Extract the (X, Y) coordinate from the center of the cell holding the provided text.  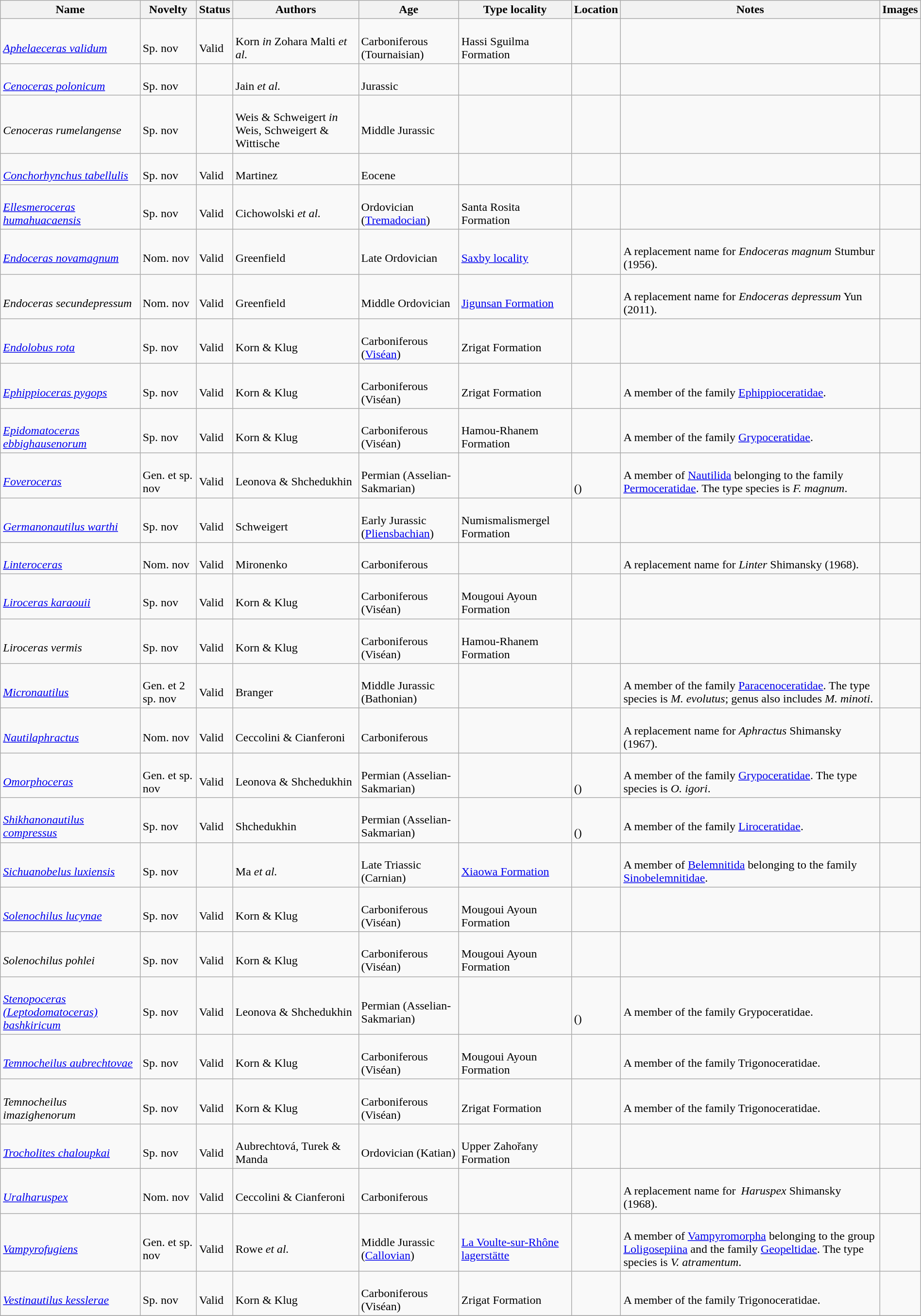
Omorphoceras (70, 775)
Linteroceras (70, 559)
Endoceras novamagnum (70, 252)
Authors (295, 10)
Eocene (409, 169)
Foveroceras (70, 475)
Stenopoceras (Leptodomatoceras) bashkiricum (70, 1006)
Numismalismergel Formation (515, 520)
Sichuanobelus luxiensis (70, 865)
Germanonautilus warthi (70, 520)
Aubrechtová, Turek & Manda (295, 1146)
Carboniferous (Tournaisian) (409, 41)
Conchorhynchus tabellulis (70, 169)
Age (409, 10)
Cichowolski et al. (295, 207)
Shikhanonautilus compressus (70, 820)
A member of Belemnitida belonging to the family Sinobelemnitidae. (750, 865)
Gen. et 2 sp. nov (168, 686)
A member of the family Paracenoceratidae. The type species is M. evolutus; genus also includes M. minoti. (750, 686)
Images (900, 10)
A replacement name for Endoceras depressum Yun (2011). (750, 296)
Middle Jurassic (Callovian) (409, 1243)
Notes (750, 10)
A member of the family Liroceratidae. (750, 820)
Mironenko (295, 559)
Ellesmeroceras humahuacaensis (70, 207)
Jigunsan Formation (515, 296)
Rowe et al. (295, 1243)
A member of the family Ephippioceratidae. (750, 386)
Ordovician (Tremadocian) (409, 207)
Uralharuspex (70, 1191)
Type locality (515, 10)
A replacement name for Endoceras magnum Stumbur (1956). (750, 252)
Ma et al. (295, 865)
Temnocheilus aubrechtovae (70, 1057)
Schweigert (295, 520)
A replacement name for Linter Shimansky (1968). (750, 559)
Status (215, 10)
Cenoceras polonicum (70, 80)
Santa Rosita Formation (515, 207)
Korn in Zohara Malti et al. (295, 41)
Middle Jurassic (Bathonian) (409, 686)
Late Triassic (Carnian) (409, 865)
Hassi Sguilma Formation (515, 41)
A member of the family Grypoceratidae. The type species is O. igori. (750, 775)
A member of Nautilida belonging to the family Permoceratidae. The type species is F. magnum. (750, 475)
A replacement name for Haruspex Shimansky (1968). (750, 1191)
Trocholites chaloupkai (70, 1146)
Martinez (295, 169)
Ephippioceras pygops (70, 386)
Jain et al. (295, 80)
La Voulte-sur-Rhône lagerstätte (515, 1243)
Solenochilus lucynae (70, 909)
Temnocheilus imazighenorum (70, 1101)
Middle Ordovician (409, 296)
Weis & Schweigert in Weis, Schweigert & Wittische (295, 124)
Micronautilus (70, 686)
Late Ordovician (409, 252)
Middle Jurassic (409, 124)
Cenoceras rumelangense (70, 124)
Name (70, 10)
Ordovician (Katian) (409, 1146)
Aphelaeceras validum (70, 41)
Liroceras vermis (70, 641)
Branger (295, 686)
Vestinautilus kesslerae (70, 1294)
Xiaowa Formation (515, 865)
Liroceras karaouii (70, 597)
Nautilaphractus (70, 731)
Jurassic (409, 80)
Endolobus rota (70, 341)
Shchedukhin (295, 820)
Epidomatoceras ebbighausenorum (70, 430)
Endoceras secundepressum (70, 296)
Saxby locality (515, 252)
A member of Vampyromorpha belonging to the group Loligosepiina and the family Geopeltidae. The type species is V. atramentum. (750, 1243)
A replacement name for Aphractus Shimansky (1967). (750, 731)
Location (596, 10)
Novelty (168, 10)
Vampyrofugiens (70, 1243)
Early Jurassic (Pliensbachian) (409, 520)
Upper Zahořany Formation (515, 1146)
Solenochilus pohlei (70, 954)
